Return (X, Y) of the center of cell containing provided text 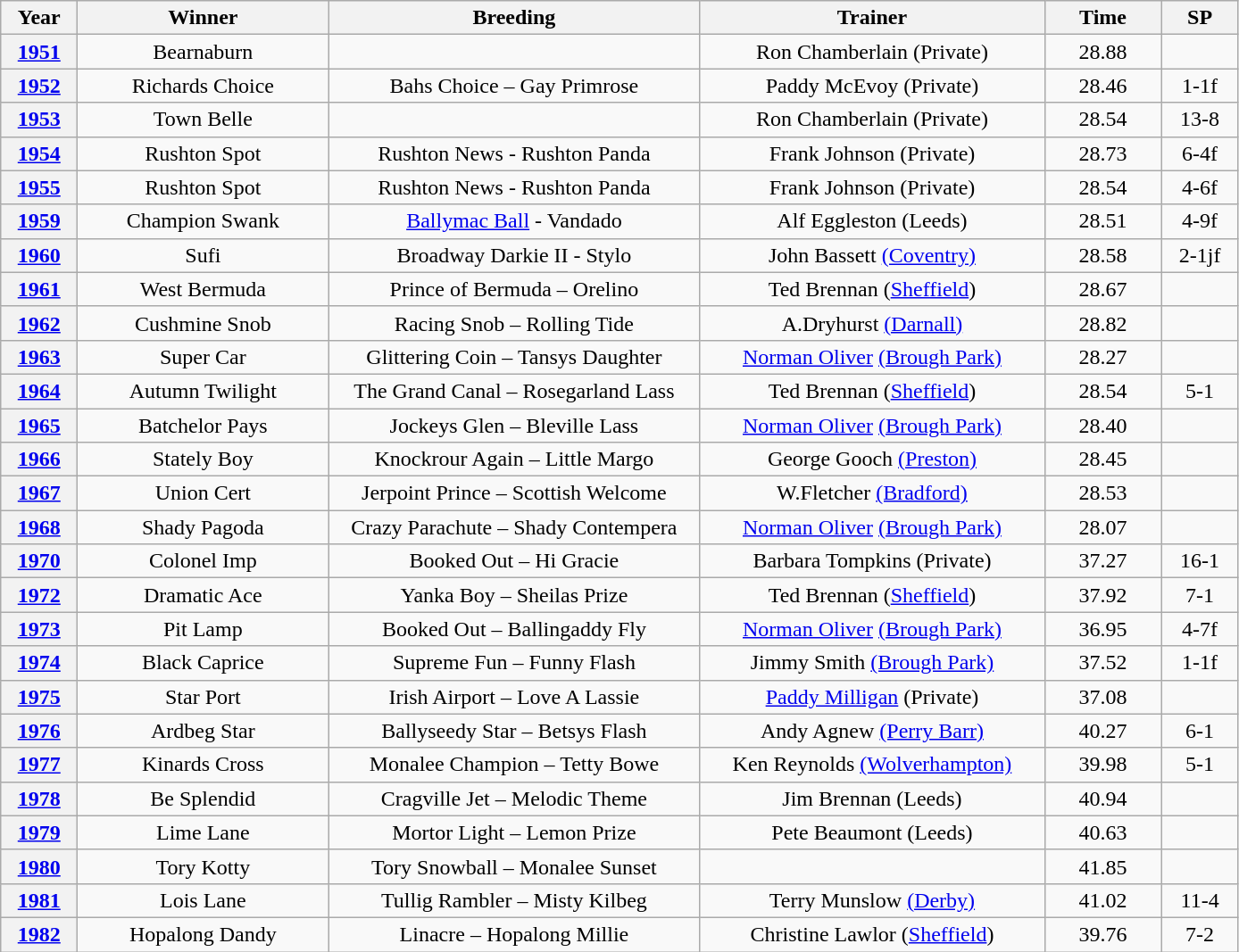
4-9f (1200, 221)
Ballyseedy Star – Betsys Flash (514, 731)
4-7f (1200, 629)
1961 (39, 289)
6-1 (1200, 731)
Prince of Bermuda – Orelino (514, 289)
Mortor Light – Lemon Prize (514, 832)
Town Belle (204, 120)
Shady Pagoda (204, 527)
Winner (204, 18)
Knockrour Again – Little Margo (514, 459)
Trainer (872, 18)
Monalee Champion – Tetty Bowe (514, 765)
Colonel Imp (204, 561)
Lime Lane (204, 832)
7-2 (1200, 934)
Ardbeg Star (204, 731)
1952 (39, 86)
Kinards Cross (204, 765)
28.40 (1103, 426)
Glittering Coin – Tansys Daughter (514, 357)
1970 (39, 561)
28.46 (1103, 86)
1967 (39, 493)
Stately Boy (204, 459)
28.82 (1103, 323)
Broadway Darkie II - Stylo (514, 255)
Super Car (204, 357)
1965 (39, 426)
Jim Brennan (Leeds) (872, 799)
1960 (39, 255)
41.85 (1103, 866)
Star Port (204, 697)
Dramatic Ace (204, 595)
1972 (39, 595)
7-1 (1200, 595)
28.27 (1103, 357)
Racing Snob – Rolling Tide (514, 323)
Bearnaburn (204, 52)
1953 (39, 120)
Alf Eggleston (Leeds) (872, 221)
Supreme Fun – Funny Flash (514, 663)
Yanka Boy – Sheilas Prize (514, 595)
37.27 (1103, 561)
Booked Out – Ballingaddy Fly (514, 629)
Irish Airport – Love A Lassie (514, 697)
28.73 (1103, 153)
Tullig Rambler – Misty Kilbeg (514, 900)
1974 (39, 663)
Paddy McEvoy (Private) (872, 86)
Ken Reynolds (Wolverhampton) (872, 765)
Champion Swank (204, 221)
16-1 (1200, 561)
The Grand Canal – Rosegarland Lass (514, 391)
Christine Lawlor (Sheffield) (872, 934)
1964 (39, 391)
Booked Out – Hi Gracie (514, 561)
Tory Snowball – Monalee Sunset (514, 866)
Linacre – Hopalong Millie (514, 934)
Batchelor Pays (204, 426)
Barbara Tompkins (Private) (872, 561)
28.88 (1103, 52)
Jerpoint Prince – Scottish Welcome (514, 493)
37.92 (1103, 595)
40.63 (1103, 832)
28.53 (1103, 493)
Cushmine Snob (204, 323)
West Bermuda (204, 289)
Time (1103, 18)
Pete Beaumont (Leeds) (872, 832)
1973 (39, 629)
Andy Agnew (Perry Barr) (872, 731)
28.58 (1103, 255)
1978 (39, 799)
1963 (39, 357)
Pit Lamp (204, 629)
28.07 (1103, 527)
1955 (39, 187)
Hopalong Dandy (204, 934)
Tory Kotty (204, 866)
Be Splendid (204, 799)
Terry Munslow (Derby) (872, 900)
41.02 (1103, 900)
Lois Lane (204, 900)
1962 (39, 323)
Breeding (514, 18)
Year (39, 18)
40.27 (1103, 731)
W.Fletcher (Bradford) (872, 493)
1968 (39, 527)
13-8 (1200, 120)
1980 (39, 866)
2-1jf (1200, 255)
Ballymac Ball - Vandado (514, 221)
1981 (39, 900)
1982 (39, 934)
1979 (39, 832)
Black Caprice (204, 663)
1954 (39, 153)
1975 (39, 697)
37.52 (1103, 663)
39.98 (1103, 765)
11-4 (1200, 900)
Autumn Twilight (204, 391)
Richards Choice (204, 86)
37.08 (1103, 697)
Bahs Choice – Gay Primrose (514, 86)
Sufi (204, 255)
Jockeys Glen – Bleville Lass (514, 426)
39.76 (1103, 934)
1959 (39, 221)
6-4f (1200, 153)
1951 (39, 52)
1976 (39, 731)
1966 (39, 459)
Union Cert (204, 493)
28.51 (1103, 221)
Jimmy Smith (Brough Park) (872, 663)
4-6f (1200, 187)
SP (1200, 18)
A.Dryhurst (Darnall) (872, 323)
1977 (39, 765)
36.95 (1103, 629)
John Bassett (Coventry) (872, 255)
28.67 (1103, 289)
28.45 (1103, 459)
George Gooch (Preston) (872, 459)
Paddy Milligan (Private) (872, 697)
Cragville Jet – Melodic Theme (514, 799)
40.94 (1103, 799)
Crazy Parachute – Shady Contempera (514, 527)
